Return (X, Y) of the center of cell containing provided text 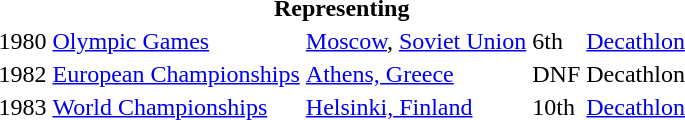
European Championships (176, 74)
Moscow, Soviet Union (416, 41)
6th (556, 41)
Olympic Games (176, 41)
Athens, Greece (416, 74)
DNF (556, 74)
